Pinpoint the cell where the given text exists, returning its [X, Y] midpoint coordinate. 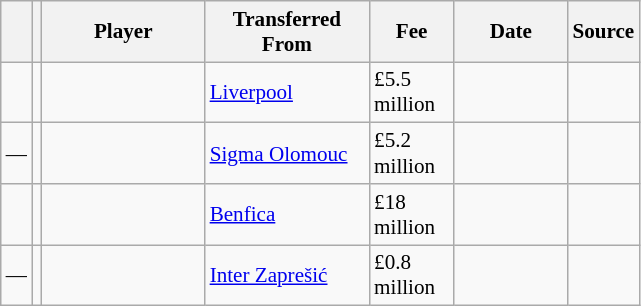
£5.5 million [412, 92]
Benfica [287, 214]
£18 million [412, 214]
Fee [412, 32]
Transferred From [287, 32]
Source [603, 32]
Date [510, 32]
Sigma Olomouc [287, 154]
£5.2 million [412, 154]
Liverpool [287, 92]
Inter Zaprešić [287, 276]
Player [124, 32]
£0.8 million [412, 276]
